For the text-containing cell, return its midpoint in (X, Y) coordinate format. 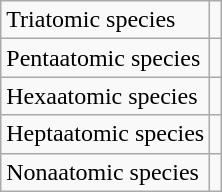
Triatomic species (106, 20)
Nonaatomic species (106, 172)
Pentaatomic species (106, 58)
Hexaatomic species (106, 96)
Heptaatomic species (106, 134)
